Extract the [X, Y] coordinate from the center of the cell holding the provided text.  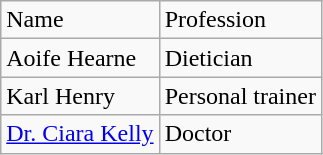
Personal trainer [240, 96]
Doctor [240, 134]
Dr. Ciara Kelly [80, 134]
Dietician [240, 58]
Karl Henry [80, 96]
Name [80, 20]
Aoife Hearne [80, 58]
Profession [240, 20]
